Locate the cell with the specified text and output its [x, y] center coordinate. 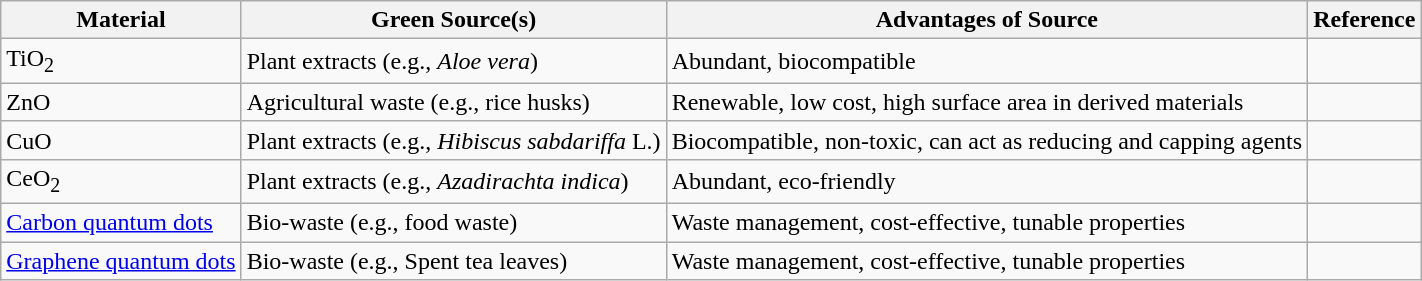
Plant extracts (e.g., Hibiscus sabdariffa L.) [454, 140]
Green Source(s) [454, 20]
Graphene quantum dots [121, 261]
Bio-waste (e.g., food waste) [454, 223]
Advantages of Source [987, 20]
Plant extracts (e.g., Azadirachta indica) [454, 181]
Abundant, eco-friendly [987, 181]
Renewable, low cost, high surface area in derived materials [987, 102]
CeO2 [121, 181]
Plant extracts (e.g., Aloe vera) [454, 61]
Abundant, biocompatible [987, 61]
Material [121, 20]
Carbon quantum dots [121, 223]
Reference [1364, 20]
Bio-waste (e.g., Spent tea leaves) [454, 261]
Biocompatible, non-toxic, can act as reducing and capping agents [987, 140]
TiO2 [121, 61]
CuO [121, 140]
ZnO [121, 102]
Agricultural waste (e.g., rice husks) [454, 102]
